For the text-containing cell, return its midpoint in [x, y] coordinate format. 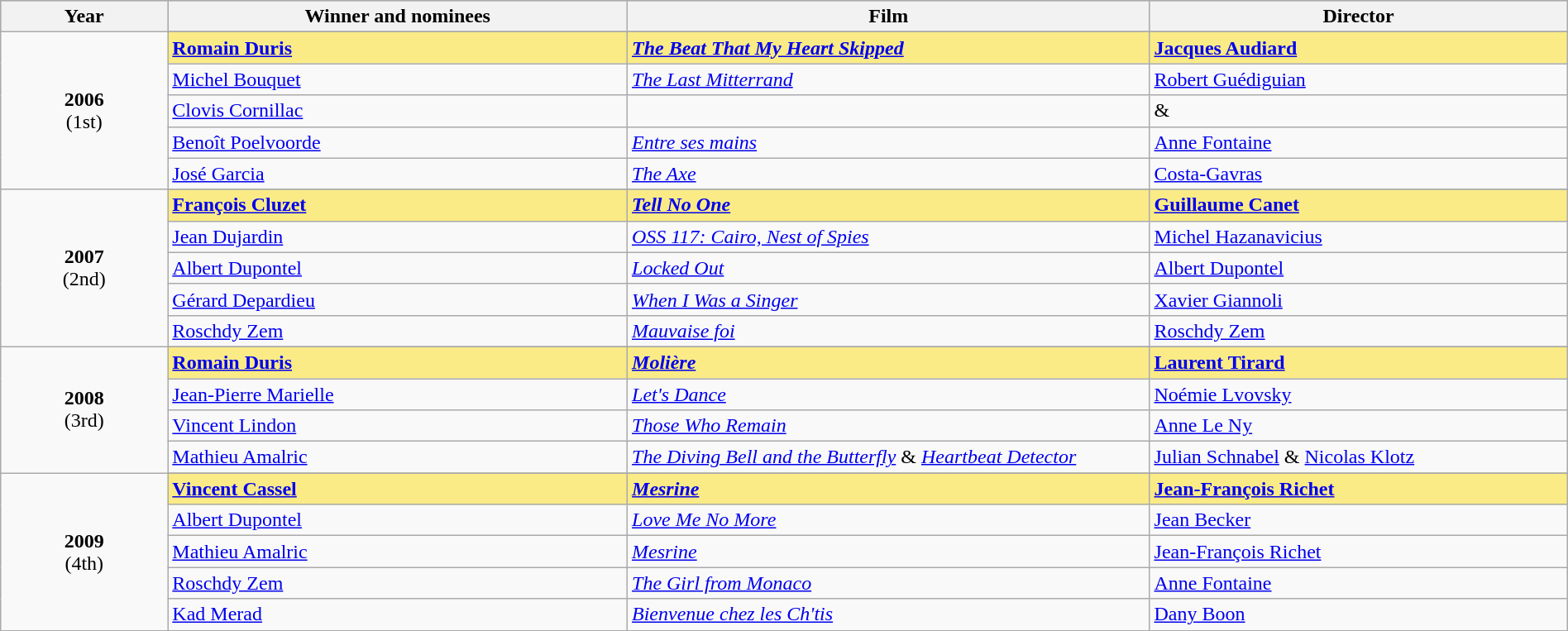
Michel Hazanavicius [1358, 237]
The Last Mitterrand [889, 79]
Love Me No More [889, 520]
The Beat That My Heart Skipped [889, 48]
Let's Dance [889, 394]
Kad Merad [398, 614]
Those Who Remain [889, 426]
2008(3rd) [84, 409]
Jean Becker [1358, 520]
Costa-Gavras [1358, 174]
Gérard Depardieu [398, 299]
Michel Bouquet [398, 79]
Anne Le Ny [1358, 426]
Vincent Lindon [398, 426]
Benoît Poelvoorde [398, 142]
Bienvenue chez les Ch'tis [889, 614]
The Diving Bell and the Butterfly & Heartbeat Detector [889, 457]
The Girl from Monaco [889, 583]
Julian Schnabel & Nicolas Klotz [1358, 457]
Vincent Cassel [398, 489]
Winner and nominees [398, 17]
Tell No One [889, 205]
When I Was a Singer [889, 299]
Clovis Cornillac [398, 111]
& [1358, 111]
Xavier Giannoli [1358, 299]
François Cluzet [398, 205]
Laurent Tirard [1358, 362]
Jean Dujardin [398, 237]
Locked Out [889, 268]
The Axe [889, 174]
Noémie Lvovsky [1358, 394]
Entre ses mains [889, 142]
OSS 117: Cairo, Nest of Spies [889, 237]
Dany Boon [1358, 614]
Film [889, 17]
Guillaume Canet [1358, 205]
2007(2nd) [84, 268]
2006(1st) [84, 111]
José Garcia [398, 174]
Jean-Pierre Marielle [398, 394]
Director [1358, 17]
Molière [889, 362]
Robert Guédiguian [1358, 79]
Jacques Audiard [1358, 48]
Mauvaise foi [889, 331]
2009(4th) [84, 552]
Year [84, 17]
